Extract the (X, Y) coordinate from the center of the cell holding the provided text.  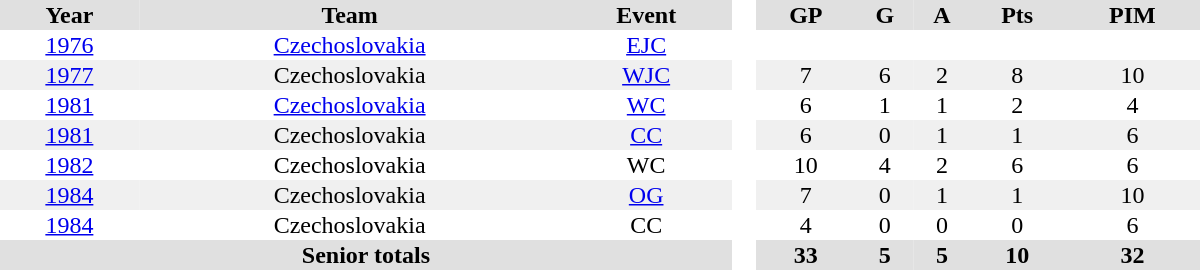
Event (646, 15)
EJC (646, 45)
1982 (70, 165)
33 (806, 255)
Senior totals (366, 255)
G (884, 15)
OG (646, 195)
8 (1018, 75)
Pts (1018, 15)
Year (70, 15)
A (942, 15)
WJC (646, 75)
32 (1132, 255)
PIM (1132, 15)
Team (350, 15)
1977 (70, 75)
1976 (70, 45)
GP (806, 15)
